Capture the cell that displays the provided text and extract its (X, Y) central coordinate. 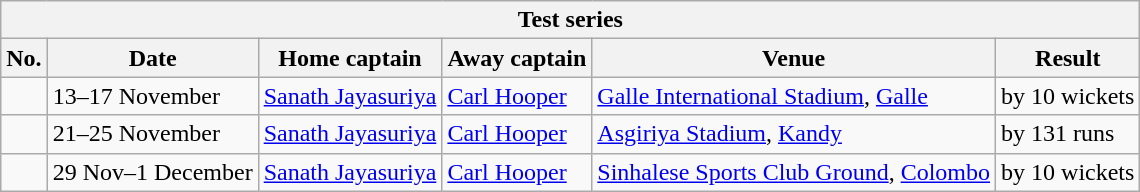
Result (1068, 58)
29 Nov–1 December (152, 172)
21–25 November (152, 134)
Venue (794, 58)
Sinhalese Sports Club Ground, Colombo (794, 172)
Test series (570, 20)
Home captain (350, 58)
Asgiriya Stadium, Kandy (794, 134)
Away captain (517, 58)
13–17 November (152, 96)
by 131 runs (1068, 134)
No. (24, 58)
Date (152, 58)
Galle International Stadium, Galle (794, 96)
